Pinpoint the cell where the given text exists, returning its (x, y) midpoint coordinate. 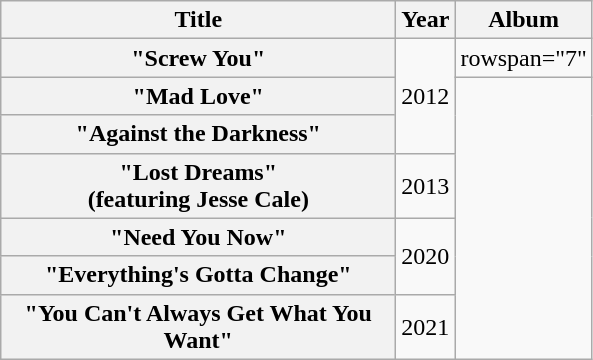
"Need You Now" (198, 237)
Title (198, 20)
2020 (426, 256)
"Mad Love" (198, 96)
Album (524, 20)
2013 (426, 186)
"You Can't Always Get What You Want" (198, 326)
rowspan="7" (524, 58)
2012 (426, 96)
"Against the Darkness" (198, 134)
Year (426, 20)
"Lost Dreams"(featuring Jesse Cale) (198, 186)
"Everything's Gotta Change" (198, 275)
"Screw You" (198, 58)
2021 (426, 326)
